Capture the cell that displays the provided text and extract its (x, y) central coordinate. 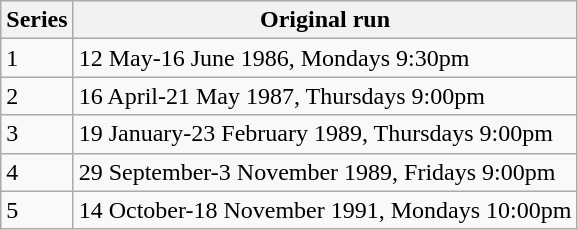
Series (37, 20)
19 January-23 February 1989, Thursdays 9:00pm (325, 134)
2 (37, 96)
16 April-21 May 1987, Thursdays 9:00pm (325, 96)
12 May-16 June 1986, Mondays 9:30pm (325, 58)
5 (37, 210)
Original run (325, 20)
29 September-3 November 1989, Fridays 9:00pm (325, 172)
14 October-18 November 1991, Mondays 10:00pm (325, 210)
1 (37, 58)
3 (37, 134)
4 (37, 172)
